Scan for the cell matching the given text and deliver its [X, Y] coordinate at center. 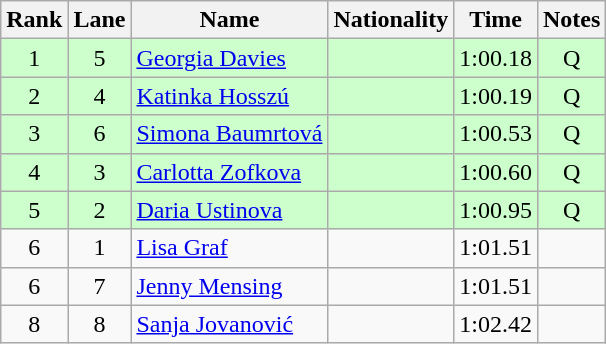
Name [230, 20]
Georgia Davies [230, 58]
Simona Baumrtová [230, 134]
Katinka Hosszú [230, 96]
Rank [34, 20]
Nationality [391, 20]
Carlotta Zofkova [230, 172]
Notes [571, 20]
Lisa Graf [230, 248]
Jenny Mensing [230, 286]
Time [496, 20]
Sanja Jovanović [230, 324]
7 [100, 286]
1:00.95 [496, 210]
1:02.42 [496, 324]
Daria Ustinova [230, 210]
1:00.19 [496, 96]
Lane [100, 20]
1:00.60 [496, 172]
1:00.18 [496, 58]
1:00.53 [496, 134]
